Pinpoint the cell where the given text exists, returning its (x, y) midpoint coordinate. 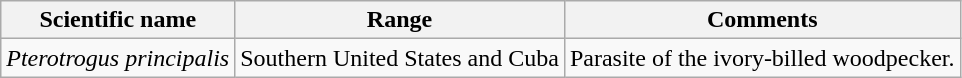
Parasite of the ivory-billed woodpecker. (762, 58)
Range (400, 20)
Scientific name (118, 20)
Comments (762, 20)
Pterotrogus principalis (118, 58)
Southern United States and Cuba (400, 58)
